Detect which cell encompasses the target text, then output its (x, y) center coordinate. 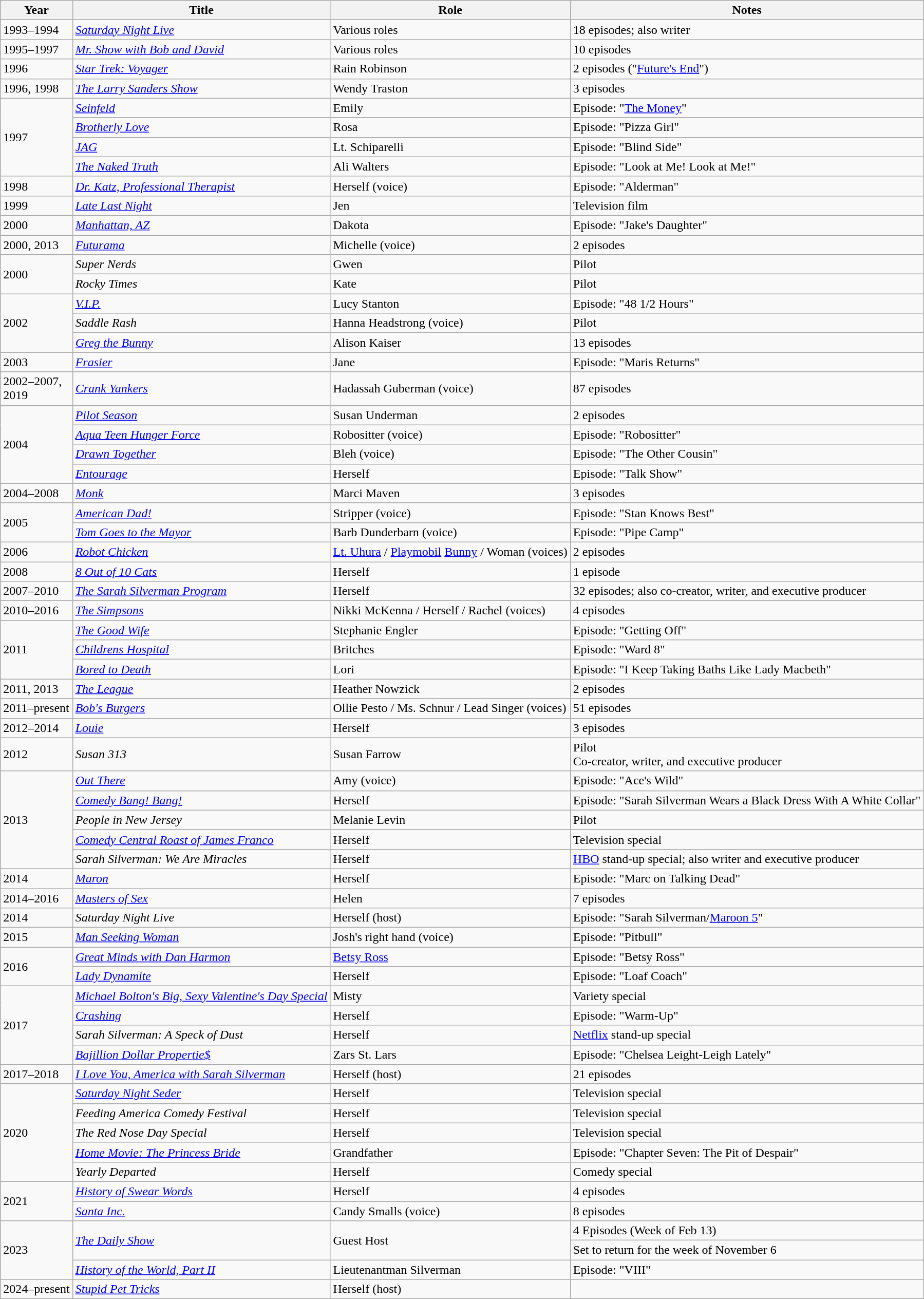
The Daily Show (201, 1240)
Sarah Silverman: A Speck of Dust (201, 1035)
Stupid Pet Tricks (201, 1289)
Hanna Headstrong (voice) (450, 323)
2008 (36, 572)
Zars St. Lars (450, 1055)
21 episodes (747, 1074)
2004–2008 (36, 493)
Stephanie Engler (450, 630)
Netflix stand-up special (747, 1035)
Helen (450, 898)
Super Nerds (201, 265)
2013 (36, 820)
Bleh (voice) (450, 454)
Lady Dynamite (201, 976)
2024–present (36, 1289)
Episode: "Sarah Silverman Wears a Black Dress With A White Collar" (747, 800)
Barb Dunderbarn (voice) (450, 532)
The Naked Truth (201, 166)
Robositter (voice) (450, 435)
Seinfeld (201, 108)
Out There (201, 781)
Episode: "The Money" (747, 108)
Saturday Night Seder (201, 1094)
1997 (36, 137)
4 Episodes (Week of Feb 13) (747, 1231)
Home Movie: The Princess Bride (201, 1152)
Man Seeking Woman (201, 937)
The Simpsons (201, 611)
Amy (voice) (450, 781)
8 episodes (747, 1211)
Susan 313 (201, 754)
Jen (450, 205)
Michelle (voice) (450, 245)
1996 (36, 69)
Lt. Uhura / Playmobil Bunny / Woman (voices) (450, 552)
2010–2016 (36, 611)
American Dad! (201, 513)
Set to return for the week of November 6 (747, 1250)
Stripper (voice) (450, 513)
Britches (450, 650)
1996, 1998 (36, 88)
The Red Nose Day Special (201, 1133)
Kate (450, 284)
Episode: "Alderman" (747, 186)
2015 (36, 937)
Lt. Schiparelli (450, 147)
2000, 2013 (36, 245)
Drawn Together (201, 454)
2 episodes ("Future's End") (747, 69)
2017–2018 (36, 1074)
Late Last Night (201, 205)
2004 (36, 444)
Episode: "Sarah Silverman/Maroon 5" (747, 918)
18 episodes; also writer (747, 30)
10 episodes (747, 49)
Episode: "Look at Me! Look at Me!" (747, 166)
2007–2010 (36, 591)
Aqua Teen Hunger Force (201, 435)
1995–1997 (36, 49)
Yearly Departed (201, 1172)
PilotCo-creator, writer, and executive producer (747, 754)
2014–2016 (36, 898)
2002–2007,2019 (36, 388)
1998 (36, 186)
Comedy special (747, 1172)
History of the World, Part II (201, 1270)
Josh's right hand (voice) (450, 937)
Jane (450, 362)
Rocky Times (201, 284)
2017 (36, 1025)
2012–2014 (36, 728)
87 episodes (747, 388)
Role (450, 10)
Crank Yankers (201, 388)
Episode: "Stan Knows Best" (747, 513)
Louie (201, 728)
Bored to Death (201, 669)
Monk (201, 493)
Episode: "Talk Show" (747, 474)
Michael Bolton's Big, Sexy Valentine's Day Special (201, 996)
The League (201, 689)
Alison Kaiser (450, 343)
Comedy Central Roast of James Franco (201, 839)
Hadassah Guberman (voice) (450, 388)
Susan Underman (450, 415)
Ollie Pesto / Ms. Schnur / Lead Singer (voices) (450, 708)
Episode: "Blind Side" (747, 147)
2005 (36, 522)
2011 (36, 650)
Episode: "I Keep Taking Baths Like Lady Macbeth" (747, 669)
Variety special (747, 996)
Candy Smalls (voice) (450, 1211)
Ali Walters (450, 166)
Bob's Burgers (201, 708)
Episode: "The Other Cousin" (747, 454)
Star Trek: Voyager (201, 69)
Episode: "Chelsea Leight-Leigh Lately" (747, 1055)
Saddle Rash (201, 323)
Robot Chicken (201, 552)
Episode: "Marc on Talking Dead" (747, 878)
Entourage (201, 474)
Masters of Sex (201, 898)
2020 (36, 1133)
Dakota (450, 225)
Episode: "Chapter Seven: The Pit of Despair" (747, 1152)
Episode: "Getting Off" (747, 630)
Greg the Bunny (201, 343)
1 episode (747, 572)
Gwen (450, 265)
Notes (747, 10)
Guest Host (450, 1240)
The Larry Sanders Show (201, 88)
13 episodes (747, 343)
Misty (450, 996)
Episode: "Ace's Wild" (747, 781)
Crashing (201, 1015)
Frasier (201, 362)
Lieutenantman Silverman (450, 1270)
Grandfather (450, 1152)
32 episodes; also co-creator, writer, and executive producer (747, 591)
JAG (201, 147)
Episode: "Maris Returns" (747, 362)
Year (36, 10)
Herself (voice) (450, 186)
Episode: "Pitbull" (747, 937)
Santa Inc. (201, 1211)
Brotherly Love (201, 127)
Wendy Traston (450, 88)
Episode: "48 1/2 Hours" (747, 304)
Episode: "Jake's Daughter" (747, 225)
2023 (36, 1250)
2011, 2013 (36, 689)
Emily (450, 108)
Feeding America Comedy Festival (201, 1113)
Futurama (201, 245)
2016 (36, 967)
8 Out of 10 Cats (201, 572)
Heather Nowzick (450, 689)
Manhattan, AZ (201, 225)
History of Swear Words (201, 1191)
Episode: "Pipe Camp" (747, 532)
I Love You, America with Sarah Silverman (201, 1074)
Susan Farrow (450, 754)
51 episodes (747, 708)
1999 (36, 205)
Nikki McKenna / Herself / Rachel (voices) (450, 611)
7 episodes (747, 898)
Title (201, 10)
The Sarah Silverman Program (201, 591)
People in New Jersey (201, 820)
Episode: "Loaf Coach" (747, 976)
Episode: "Betsy Ross" (747, 957)
2012 (36, 754)
Bajillion Dollar Propertie$ (201, 1055)
2006 (36, 552)
Episode: "Ward 8" (747, 650)
Maron (201, 878)
Mr. Show with Bob and David (201, 49)
Comedy Bang! Bang! (201, 800)
Rain Robinson (450, 69)
Episode: "Robositter" (747, 435)
Episode: "Pizza Girl" (747, 127)
1993–1994 (36, 30)
Betsy Ross (450, 957)
Episode: "VIII" (747, 1270)
2021 (36, 1201)
2011–present (36, 708)
Pilot Season (201, 415)
2002 (36, 323)
The Good Wife (201, 630)
Sarah Silverman: We Are Miracles (201, 859)
Dr. Katz, Professional Therapist (201, 186)
V.I.P. (201, 304)
Rosa (450, 127)
Episode: "Warm-Up" (747, 1015)
Childrens Hospital (201, 650)
Television film (747, 205)
Marci Maven (450, 493)
Lori (450, 669)
Melanie Levin (450, 820)
Lucy Stanton (450, 304)
2003 (36, 362)
HBO stand-up special; also writer and executive producer (747, 859)
Great Minds with Dan Harmon (201, 957)
Tom Goes to the Mayor (201, 532)
